Identify which cell holds the provided text, then report its (x, y) central coordinate. 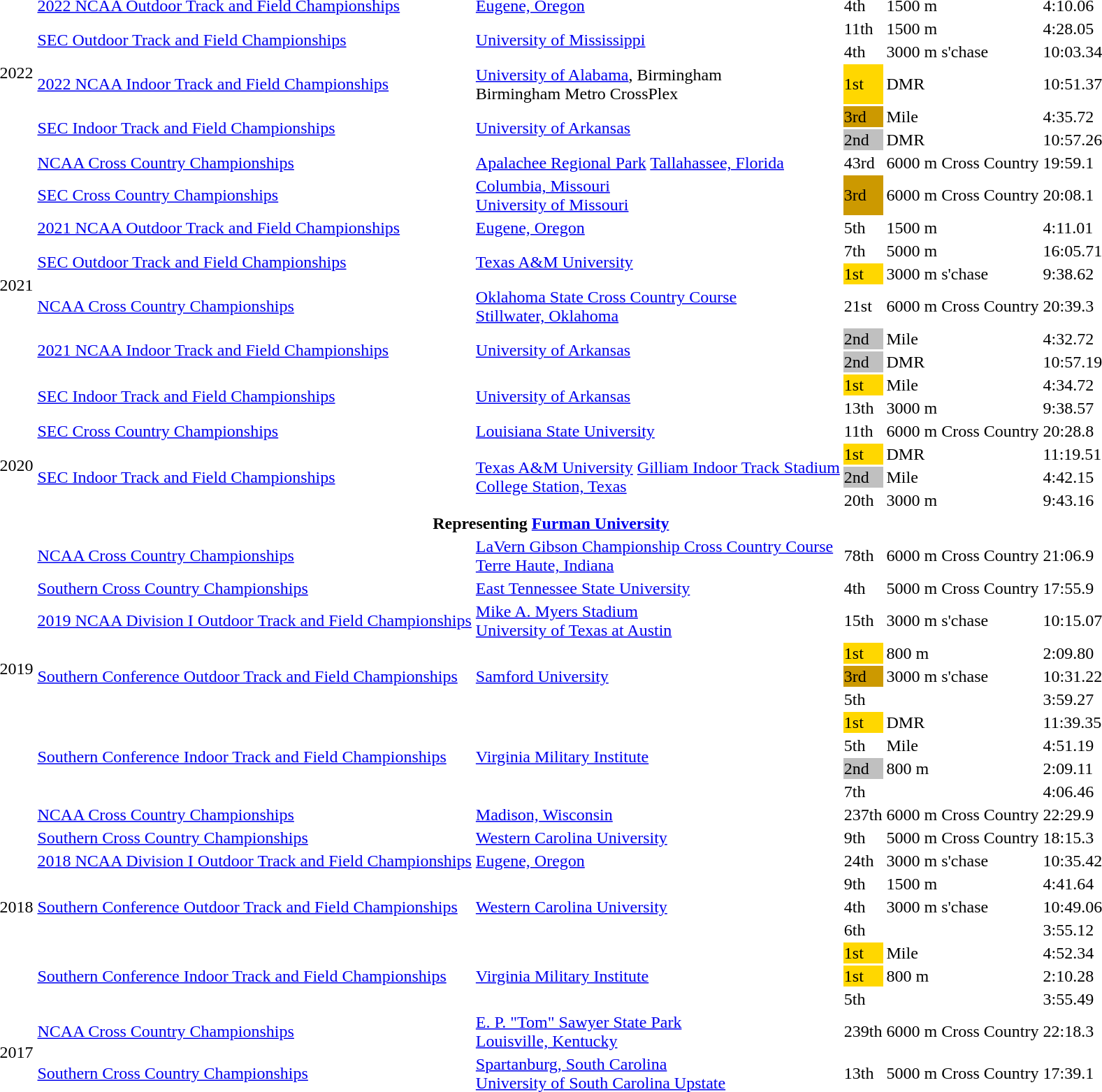
Mike A. Myers StadiumUniversity of Texas at Austin (658, 620)
Texas A&M University Gilliam Indoor Track Stadium College Station, Texas (658, 477)
2021 NCAA Outdoor Track and Field Championships (254, 228)
Louisiana State University (658, 431)
Texas A&M University (658, 263)
15th (863, 620)
East Tennessee State University (658, 588)
2021 NCAA Indoor Track and Field Championships (254, 351)
Apalachee Regional Park Tallahassee, Florida (658, 163)
6th (863, 930)
Samford University (658, 676)
24th (863, 861)
Columbia, MissouriUniversity of Missouri (658, 196)
5000 m (963, 251)
43rd (863, 163)
78th (863, 556)
2019 NCAA Division I Outdoor Track and Field Championships (254, 620)
20th (863, 500)
LaVern Gibson Championship Cross Country CourseTerre Haute, Indiana (658, 556)
University of Mississippi (658, 41)
E. P. "Tom" Sawyer State ParkLouisville, Kentucky (658, 1031)
13th (863, 408)
21st (863, 306)
2022 NCAA Indoor Track and Field Championships (254, 84)
2018 NCAA Division I Outdoor Track and Field Championships (254, 861)
Oklahoma State Cross Country CourseStillwater, Oklahoma (658, 306)
Madison, Wisconsin (658, 815)
University of Alabama, BirminghamBirmingham Metro CrossPlex (658, 84)
239th (863, 1031)
237th (863, 815)
